Detect which cell encompasses the target text, then output its (X, Y) center coordinate. 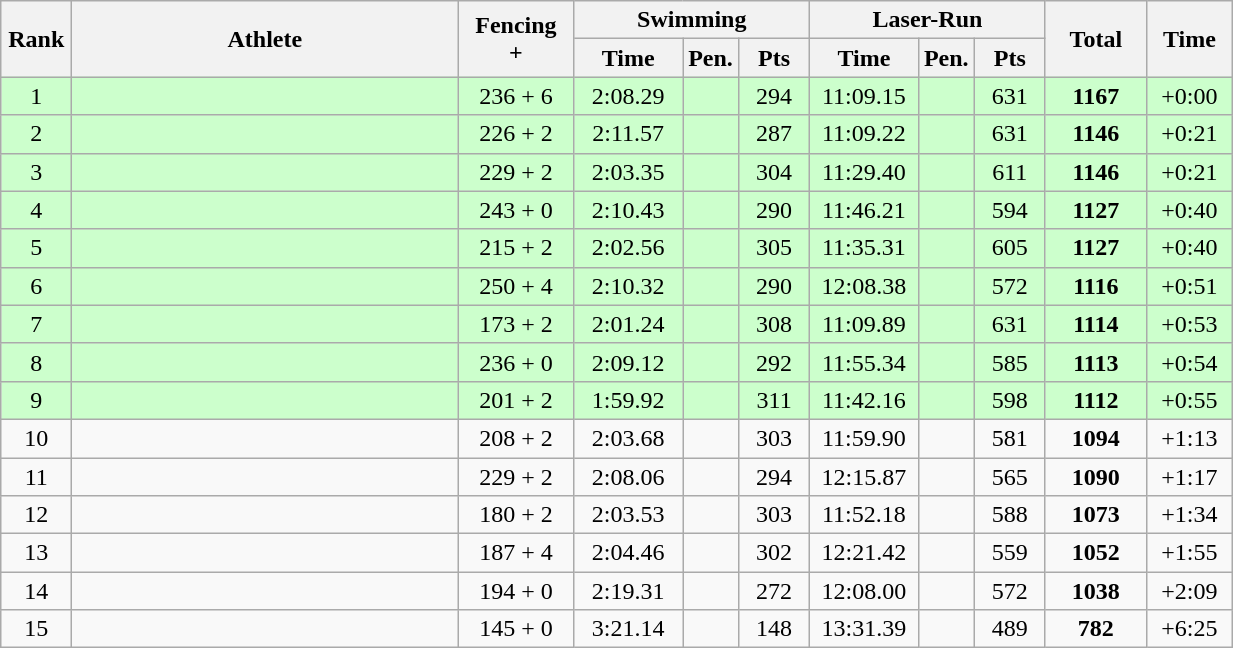
208 + 2 (516, 438)
1073 (1096, 515)
+1:55 (1189, 553)
250 + 4 (516, 286)
2:02.56 (628, 248)
+1:34 (1189, 515)
4 (36, 210)
11:09.22 (864, 134)
11:29.40 (864, 172)
1038 (1096, 591)
11:46.21 (864, 210)
236 + 0 (516, 362)
2:10.43 (628, 210)
12:08.00 (864, 591)
12 (36, 515)
311 (774, 400)
287 (774, 134)
15 (36, 629)
11:55.34 (864, 362)
585 (1010, 362)
+0:54 (1189, 362)
1112 (1096, 400)
2:04.46 (628, 553)
2:19.31 (628, 591)
2:11.57 (628, 134)
3:21.14 (628, 629)
1052 (1096, 553)
194 + 0 (516, 591)
+2:09 (1189, 591)
292 (774, 362)
2:10.32 (628, 286)
8 (36, 362)
11:09.15 (864, 96)
588 (1010, 515)
2:01.24 (628, 324)
304 (774, 172)
611 (1010, 172)
148 (774, 629)
13 (36, 553)
145 + 0 (516, 629)
226 + 2 (516, 134)
1116 (1096, 286)
Swimming (692, 20)
559 (1010, 553)
215 + 2 (516, 248)
Rank (36, 39)
1:59.92 (628, 400)
581 (1010, 438)
782 (1096, 629)
272 (774, 591)
489 (1010, 629)
5 (36, 248)
11:52.18 (864, 515)
2:09.12 (628, 362)
302 (774, 553)
598 (1010, 400)
2:03.53 (628, 515)
11 (36, 477)
201 + 2 (516, 400)
7 (36, 324)
12:08.38 (864, 286)
6 (36, 286)
2:03.68 (628, 438)
565 (1010, 477)
+1:13 (1189, 438)
308 (774, 324)
236 + 6 (516, 96)
243 + 0 (516, 210)
12:15.87 (864, 477)
9 (36, 400)
187 + 4 (516, 553)
+0:53 (1189, 324)
305 (774, 248)
Fencing+ (516, 39)
605 (1010, 248)
173 + 2 (516, 324)
1094 (1096, 438)
14 (36, 591)
2 (36, 134)
+0:55 (1189, 400)
+1:17 (1189, 477)
Athlete (265, 39)
11:09.89 (864, 324)
12:21.42 (864, 553)
3 (36, 172)
1090 (1096, 477)
180 + 2 (516, 515)
11:59.90 (864, 438)
Laser-Run (928, 20)
11:42.16 (864, 400)
13:31.39 (864, 629)
Total (1096, 39)
2:08.29 (628, 96)
594 (1010, 210)
1113 (1096, 362)
+6:25 (1189, 629)
1114 (1096, 324)
+0:51 (1189, 286)
1 (36, 96)
2:03.35 (628, 172)
2:08.06 (628, 477)
10 (36, 438)
11:35.31 (864, 248)
+0:00 (1189, 96)
1167 (1096, 96)
